Return (X, Y) of the center of cell containing provided text 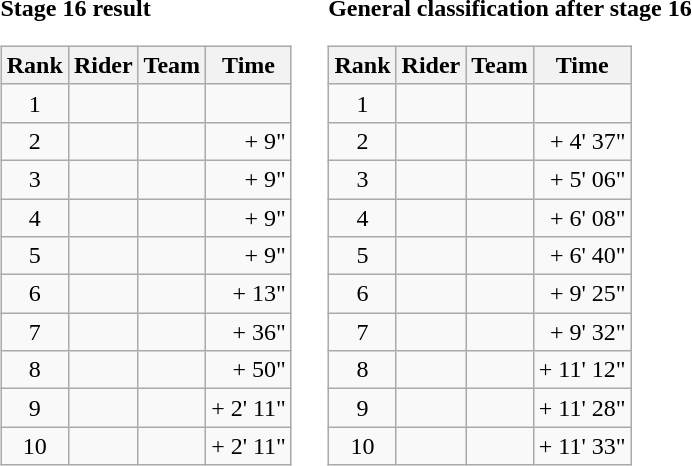
+ 36" (249, 332)
+ 9' 32" (582, 332)
+ 9' 25" (582, 294)
+ 13" (249, 294)
+ 5' 06" (582, 179)
+ 11' 28" (582, 408)
+ 6' 40" (582, 256)
+ 6' 08" (582, 217)
+ 4' 37" (582, 141)
+ 50" (249, 370)
+ 11' 33" (582, 446)
+ 11' 12" (582, 370)
